Search for the cell housing the specified text and yield its [x, y] center coordinate. 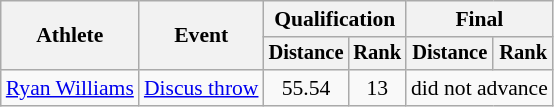
did not advance [480, 88]
Ryan Williams [70, 88]
Discus throw [202, 88]
Qualification [335, 19]
Final [480, 19]
55.54 [306, 88]
13 [377, 88]
Event [202, 36]
Athlete [70, 36]
